Search for the cell housing the specified text and yield its [x, y] center coordinate. 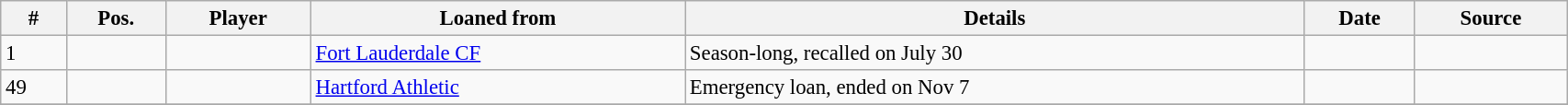
Pos. [116, 18]
Emergency loan, ended on Nov 7 [995, 87]
Player [238, 18]
49 [33, 87]
1 [33, 53]
Details [995, 18]
Date [1359, 18]
# [33, 18]
Season-long, recalled on July 30 [995, 53]
Loaned from [498, 18]
Fort Lauderdale CF [498, 53]
Source [1490, 18]
Hartford Athletic [498, 87]
